Provide the (X, Y) coordinate of the cell's center where the given text is located.  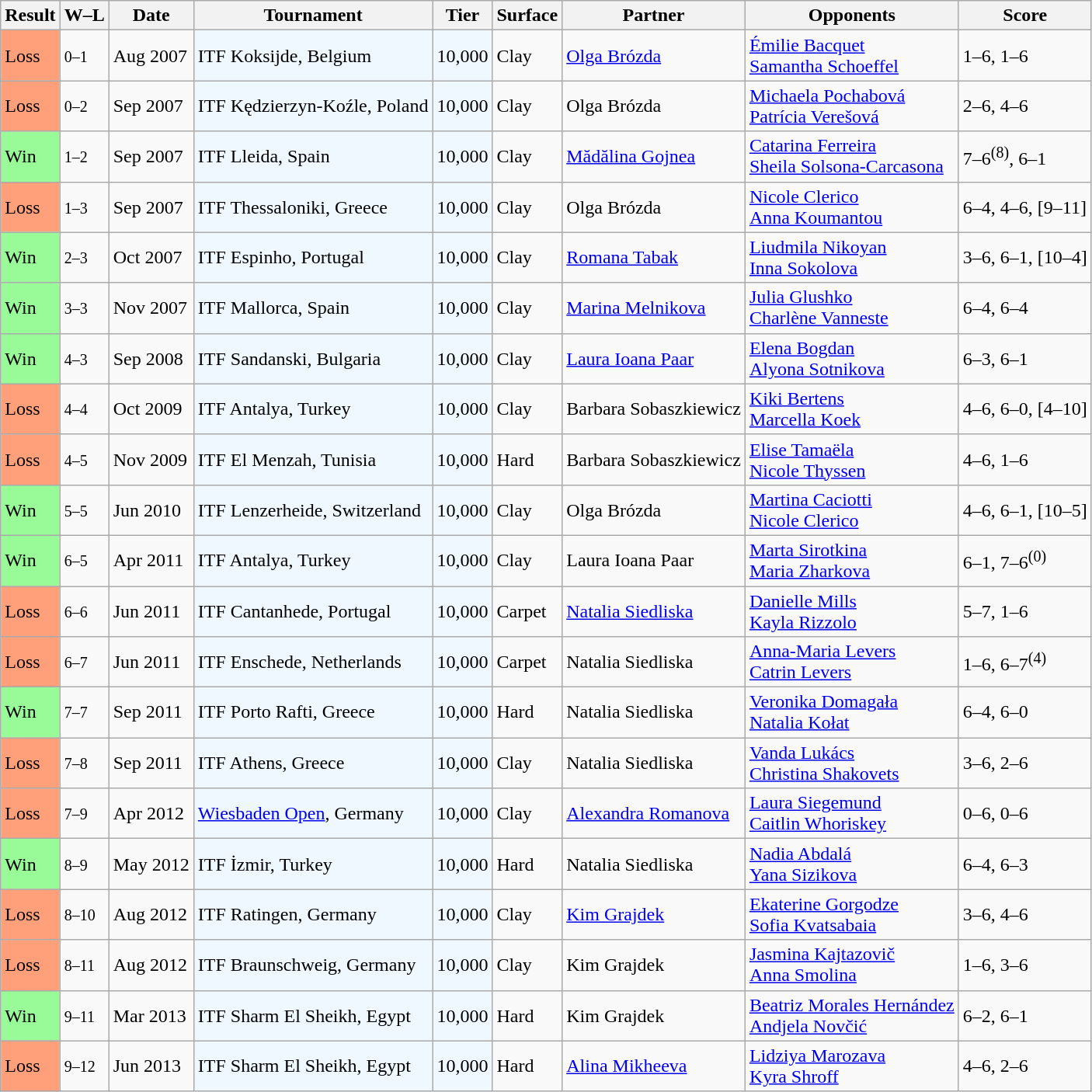
4–6, 6–1, [10–5] (1025, 509)
Kiki Bertens Marcella Koek (851, 409)
7–6(8), 6–1 (1025, 157)
6–5 (84, 561)
Surface (527, 16)
ITF Koksijde, Belgium (313, 56)
8–10 (84, 915)
Marina Melnikova (654, 308)
Result (30, 16)
3–3 (84, 308)
Alexandra Romanova (654, 814)
4–6, 1–6 (1025, 460)
4–5 (84, 460)
0–2 (84, 106)
1–6, 6–7(4) (1025, 662)
Ekaterine Gorgodze Sofia Kvatsabaia (851, 915)
4–6, 2–6 (1025, 1066)
6–4, 6–4 (1025, 308)
Liudmila Nikoyan Inna Sokolova (851, 258)
W–L (84, 16)
Anna-Maria Levers Catrin Levers (851, 662)
Danielle Mills Kayla Rizzolo (851, 610)
ITF Espinho, Portugal (313, 258)
ITF Sandanski, Bulgaria (313, 359)
ITF Thessaloniki, Greece (313, 207)
ITF Braunschweig, Germany (313, 965)
6–3, 6–1 (1025, 359)
Aug 2007 (151, 56)
ITF Kędzierzyn-Koźle, Poland (313, 106)
Oct 2009 (151, 409)
ITF Ratingen, Germany (313, 915)
5–5 (84, 509)
Nicole Clerico Anna Koumantou (851, 207)
6–4, 6–0 (1025, 713)
Lidziya Marozava Kyra Shroff (851, 1066)
Romana Tabak (654, 258)
ITF Cantanhede, Portugal (313, 610)
9–11 (84, 1016)
ITF Lenzerheide, Switzerland (313, 509)
Nov 2009 (151, 460)
7–7 (84, 713)
Michaela Pochabová Patrícia Verešová (851, 106)
ITF Mallorca, Spain (313, 308)
7–9 (84, 814)
3–6, 4–6 (1025, 915)
ITF Lleida, Spain (313, 157)
0–6, 0–6 (1025, 814)
Émilie Bacquet Samantha Schoeffel (851, 56)
Apr 2011 (151, 561)
Jasmina Kajtazovič Anna Smolina (851, 965)
Vanda Lukács Christina Shakovets (851, 763)
6–6 (84, 610)
1–6, 3–6 (1025, 965)
3–6, 6–1, [10–4] (1025, 258)
Tournament (313, 16)
8–9 (84, 864)
7–8 (84, 763)
2–6, 4–6 (1025, 106)
ITF Athens, Greece (313, 763)
6–7 (84, 662)
6–2, 6–1 (1025, 1016)
6–4, 6–3 (1025, 864)
Beatriz Morales Hernández Andjela Novčić (851, 1016)
ITF Enschede, Netherlands (313, 662)
4–3 (84, 359)
8–11 (84, 965)
1–6, 1–6 (1025, 56)
Julia Glushko Charlène Vanneste (851, 308)
Partner (654, 16)
Marta Sirotkina Maria Zharkova (851, 561)
9–12 (84, 1066)
ITF El Menzah, Tunisia (313, 460)
4–6, 6–0, [4–10] (1025, 409)
6–4, 4–6, [9–11] (1025, 207)
3–6, 2–6 (1025, 763)
Elise Tamaëla Nicole Thyssen (851, 460)
Nov 2007 (151, 308)
1–3 (84, 207)
Jun 2013 (151, 1066)
Nadia Abdalá Yana Sizikova (851, 864)
6–1, 7–6(0) (1025, 561)
Oct 2007 (151, 258)
May 2012 (151, 864)
Sep 2008 (151, 359)
4–4 (84, 409)
Score (1025, 16)
1–2 (84, 157)
Laura Siegemund Caitlin Whoriskey (851, 814)
2–3 (84, 258)
Apr 2012 (151, 814)
ITF Porto Rafti, Greece (313, 713)
ITF İzmir, Turkey (313, 864)
Martina Caciotti Nicole Clerico (851, 509)
Alina Mikheeva (654, 1066)
Elena Bogdan Alyona Sotnikova (851, 359)
Date (151, 16)
Wiesbaden Open, Germany (313, 814)
Mădălina Gojnea (654, 157)
Veronika Domagała Natalia Kołat (851, 713)
Opponents (851, 16)
Catarina Ferreira Sheila Solsona-Carcasona (851, 157)
Jun 2010 (151, 509)
Mar 2013 (151, 1016)
0–1 (84, 56)
5–7, 1–6 (1025, 610)
Tier (463, 16)
